Identify which cell holds the provided text, then report its (x, y) central coordinate. 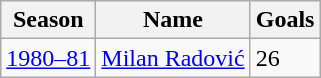
Season (48, 20)
1980–81 (48, 58)
26 (285, 58)
Milan Radović (173, 58)
Name (173, 20)
Goals (285, 20)
